Locate the cell with the specified text and output its [X, Y] center coordinate. 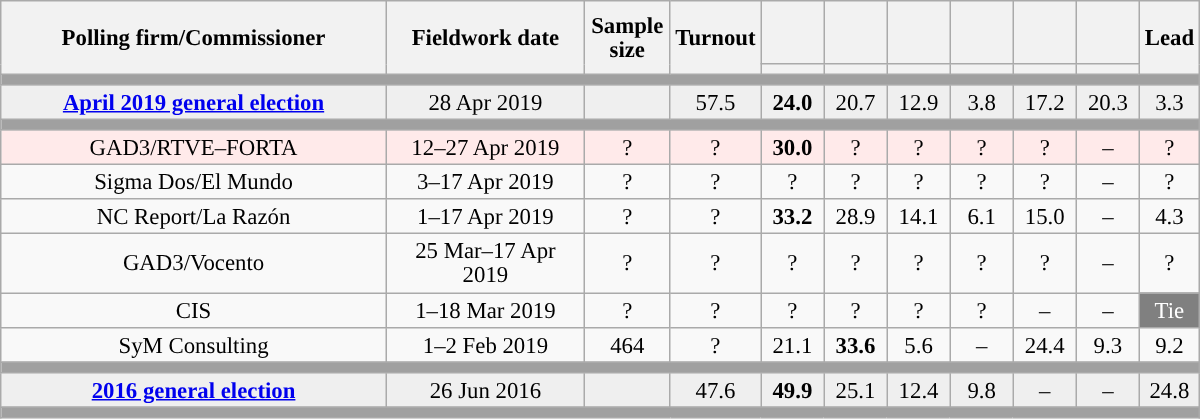
28.9 [856, 218]
12–27 Apr 2019 [485, 148]
3.3 [1169, 102]
24.4 [1044, 344]
26 Jun 2016 [485, 390]
April 2019 general election [194, 102]
12.9 [918, 102]
33.2 [792, 218]
24.0 [792, 102]
1–2 Feb 2019 [485, 344]
4.3 [1169, 218]
GAD3/Vocento [194, 264]
17.2 [1044, 102]
6.1 [982, 218]
21.1 [792, 344]
33.6 [856, 344]
14.1 [918, 218]
Polling firm/Commissioner [194, 38]
9.2 [1169, 344]
20.3 [1108, 102]
57.5 [716, 102]
1–17 Apr 2019 [485, 218]
2016 general election [194, 390]
15.0 [1044, 218]
24.8 [1169, 390]
47.6 [716, 390]
3–17 Apr 2019 [485, 182]
1–18 Mar 2019 [485, 310]
25 Mar–17 Apr 2019 [485, 264]
464 [627, 344]
CIS [194, 310]
9.3 [1108, 344]
Tie [1169, 310]
SyM Consulting [194, 344]
Fieldwork date [485, 38]
3.8 [982, 102]
49.9 [792, 390]
25.1 [856, 390]
Sample size [627, 38]
Sigma Dos/El Mundo [194, 182]
30.0 [792, 148]
Lead [1169, 38]
Turnout [716, 38]
28 Apr 2019 [485, 102]
NC Report/La Razón [194, 218]
5.6 [918, 344]
12.4 [918, 390]
GAD3/RTVE–FORTA [194, 148]
20.7 [856, 102]
9.8 [982, 390]
